Return the (x, y) coordinate for the center point of the cell that contains the specified text.  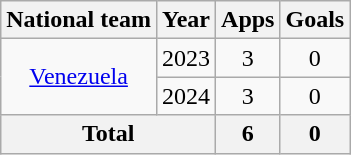
Apps (248, 20)
6 (248, 134)
2023 (186, 58)
Year (186, 20)
Goals (315, 20)
National team (79, 20)
Venezuela (79, 77)
Total (108, 134)
2024 (186, 96)
